Detect which cell encompasses the target text, then output its (x, y) center coordinate. 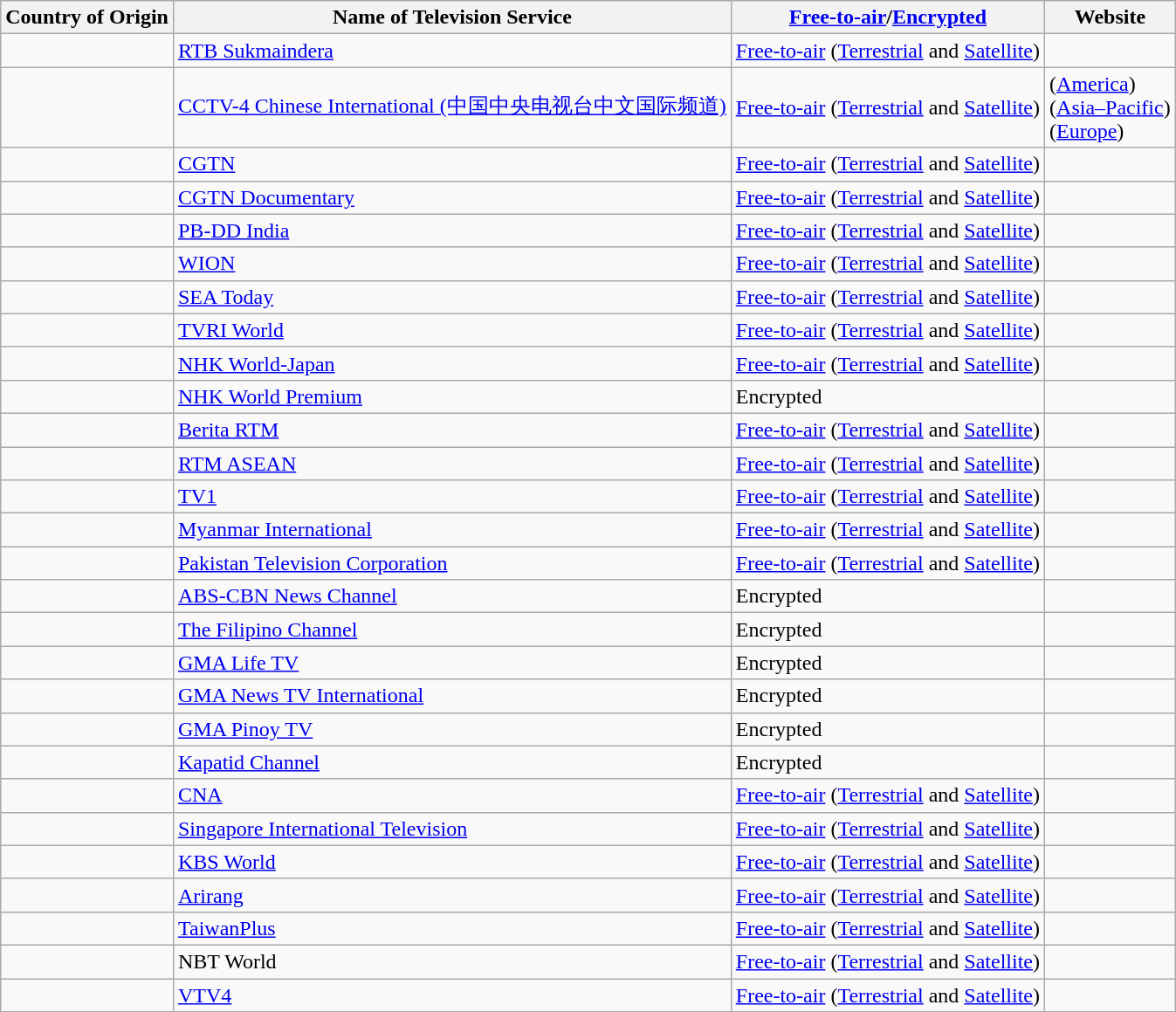
Singapore International Television (452, 829)
TVRI World (452, 330)
GMA Life TV (452, 663)
TV1 (452, 497)
SEA Today (452, 297)
RTM ASEAN (452, 464)
CNA (452, 795)
Name of Television Service (452, 17)
CGTN (452, 164)
The Filipino Channel (452, 630)
Arirang (452, 895)
PB-DD India (452, 231)
NHK World-Japan (452, 363)
RTB Sukmaindera (452, 51)
Pakistan Television Corporation (452, 563)
GMA News TV International (452, 696)
KBS World (452, 862)
NBT World (452, 961)
GMA Pinoy TV (452, 729)
Website (1111, 17)
TaiwanPlus (452, 928)
Myanmar International (452, 530)
Berita RTM (452, 430)
CCTV-4 Chinese International (中国中央电视台中文国际频道) (452, 107)
Kapatid Channel (452, 762)
(America) (Asia–Pacific) (Europe) (1111, 107)
ABS-CBN News Channel (452, 596)
Free-to-air/Encrypted (887, 17)
WION (452, 264)
Country of Origin (87, 17)
VTV4 (452, 995)
NHK World Premium (452, 396)
CGTN Documentary (452, 197)
